Find where the given text appears and provide that cell's center as [x, y] coordinate. 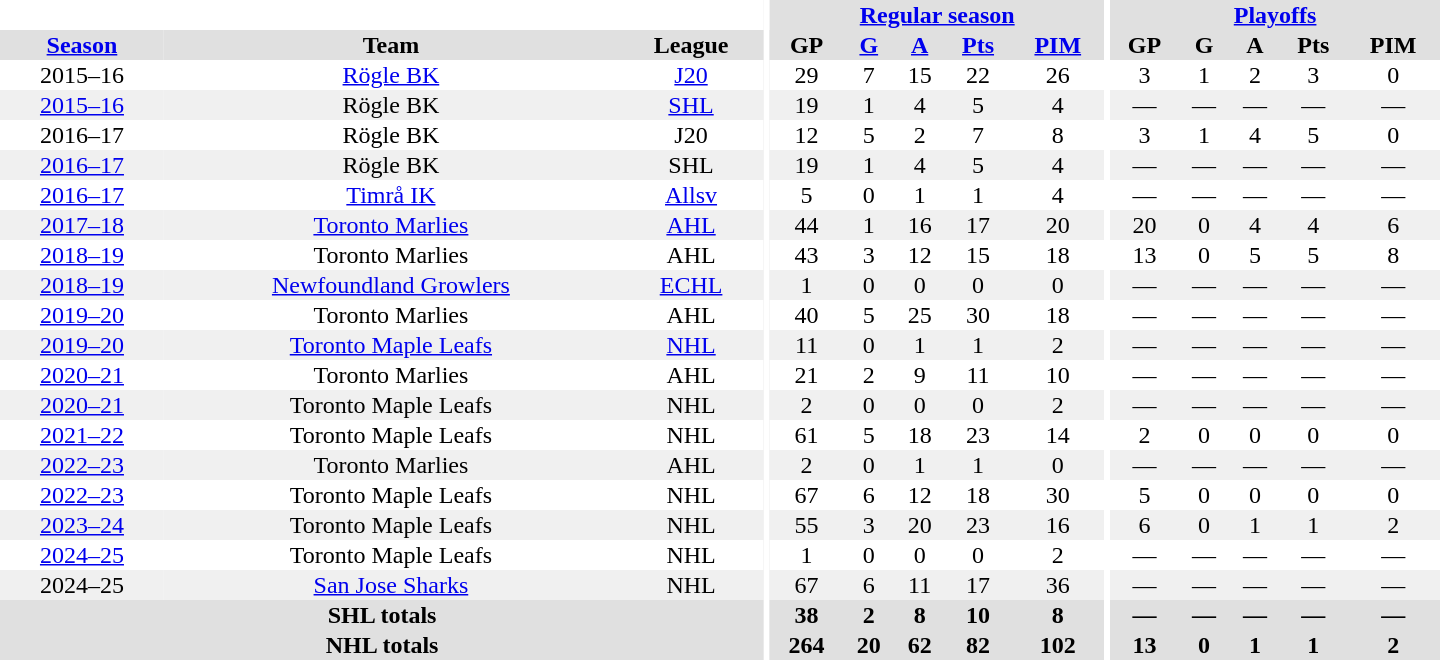
62 [920, 645]
61 [806, 435]
43 [806, 255]
2023–24 [82, 525]
82 [978, 645]
29 [806, 75]
2017–18 [82, 225]
Team [391, 45]
Allsv [691, 195]
21 [806, 375]
40 [806, 315]
38 [806, 615]
55 [806, 525]
26 [1058, 75]
44 [806, 225]
Season [82, 45]
25 [920, 315]
102 [1058, 645]
Timrå IK [391, 195]
League [691, 45]
Newfoundland Growlers [391, 285]
Playoffs [1275, 15]
San Jose Sharks [391, 585]
9 [920, 375]
22 [978, 75]
Regular season [938, 15]
SHL totals [382, 615]
NHL totals [382, 645]
ECHL [691, 285]
264 [806, 645]
14 [1058, 435]
36 [1058, 585]
2021–22 [82, 435]
